Pinpoint the cell where the given text exists, returning its [x, y] midpoint coordinate. 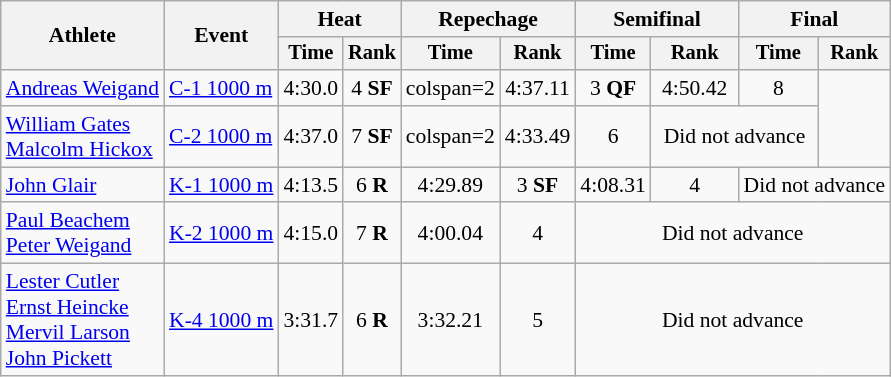
4:37.11 [538, 88]
3:32.21 [450, 320]
8 [779, 88]
K-4 1000 m [221, 320]
4:37.0 [310, 136]
4:29.89 [450, 185]
C-2 1000 m [221, 136]
Andreas Weigand [82, 88]
4:13.5 [310, 185]
4 SF [372, 88]
5 [538, 320]
Heat [339, 19]
7 SF [372, 136]
4:08.31 [612, 185]
K-1 1000 m [221, 185]
4:15.0 [310, 234]
3 QF [612, 88]
3:31.7 [310, 320]
3 SF [538, 185]
Lester CutlerErnst HeinckeMervil LarsonJohn Pickett [82, 320]
4:30.0 [310, 88]
C-1 1000 m [221, 88]
K-2 1000 m [221, 234]
4:00.04 [450, 234]
Paul BeachemPeter Weigand [82, 234]
Semifinal [656, 19]
4:33.49 [538, 136]
Athlete [82, 36]
7 R [372, 234]
Repechage [488, 19]
4:50.42 [695, 88]
Final [815, 19]
William GatesMalcolm Hickox [82, 136]
John Glair [82, 185]
Event [221, 36]
6 [612, 136]
